Search for the cell housing the specified text and yield its [x, y] center coordinate. 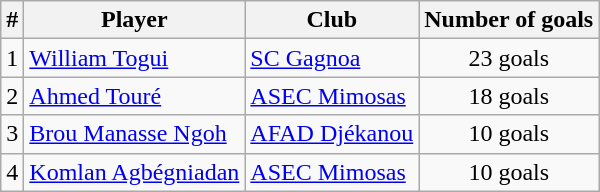
3 [12, 134]
# [12, 20]
23 goals [509, 58]
SC Gagnoa [332, 58]
Player [134, 20]
2 [12, 96]
Ahmed Touré [134, 96]
1 [12, 58]
Komlan Agbégniadan [134, 172]
Club [332, 20]
Brou Manasse Ngoh [134, 134]
Number of goals [509, 20]
18 goals [509, 96]
William Togui [134, 58]
4 [12, 172]
AFAD Djékanou [332, 134]
